Capture the cell that displays the provided text and extract its (x, y) central coordinate. 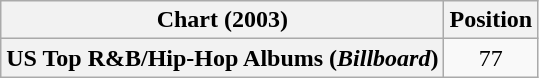
US Top R&B/Hip-Hop Albums (Billboard) (222, 58)
Position (491, 20)
77 (491, 58)
Chart (2003) (222, 20)
